Output the [x, y] coordinate of the center of the cell containing the given text.  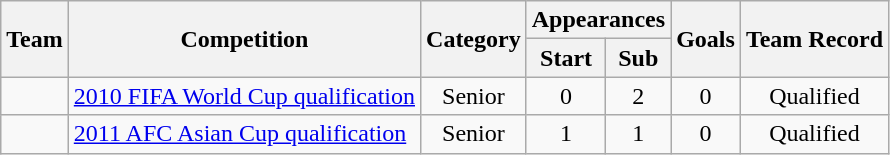
2011 AFC Asian Cup qualification [244, 134]
Start [566, 58]
Sub [638, 58]
Competition [244, 39]
2 [638, 96]
Team Record [814, 39]
Goals [706, 39]
Team [35, 39]
2010 FIFA World Cup qualification [244, 96]
Category [474, 39]
Appearances [598, 20]
